Return the [x, y] coordinate for the center point of the cell that contains the specified text.  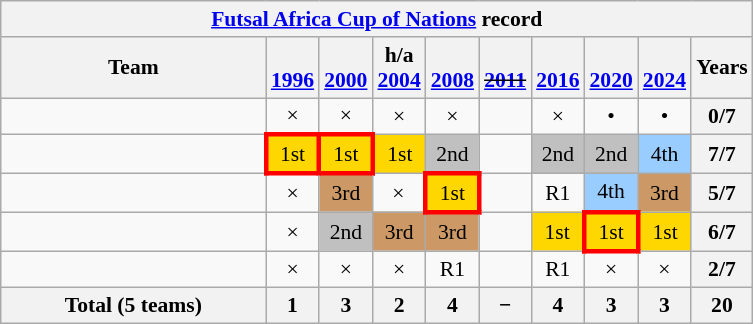
5/7 [722, 194]
Futsal Africa Cup of Nations record [377, 19]
h/a2004 [398, 68]
Total (5 teams) [134, 306]
20 [722, 306]
2024 [664, 68]
2011 [505, 68]
6/7 [722, 232]
Team [134, 68]
2/7 [722, 270]
2016 [558, 68]
2020 [610, 68]
0/7 [722, 116]
2 [398, 306]
1 [292, 306]
2008 [452, 68]
7/7 [722, 154]
− [505, 306]
Years [722, 68]
1996 [292, 68]
2000 [346, 68]
